Determine the [x, y] coordinate at the center of the cell enclosing the given text.  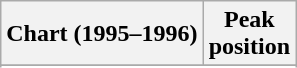
Peakposition [249, 34]
Chart (1995–1996) [102, 34]
